Locate the cell with the specified text and output its (x, y) center coordinate. 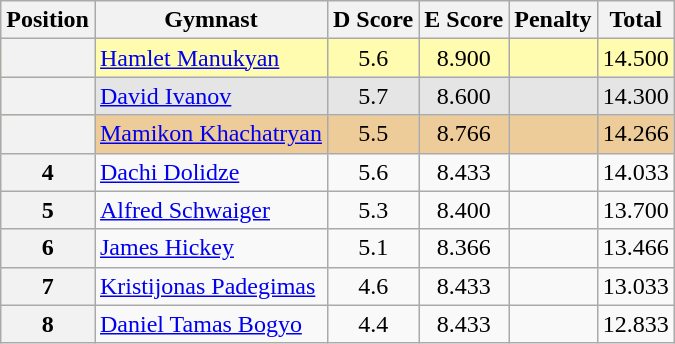
8.600 (464, 96)
David Ivanov (210, 96)
8 (48, 324)
Daniel Tamas Bogyo (210, 324)
D Score (372, 20)
James Hickey (210, 248)
E Score (464, 20)
Mamikon Khachatryan (210, 134)
7 (48, 286)
4 (48, 172)
Alfred Schwaiger (210, 210)
5 (48, 210)
Kristijonas Padegimas (210, 286)
14.033 (636, 172)
Dachi Dolidze (210, 172)
14.500 (636, 58)
4.4 (372, 324)
14.300 (636, 96)
Total (636, 20)
13.033 (636, 286)
Penalty (553, 20)
Position (48, 20)
5.1 (372, 248)
5.5 (372, 134)
Gymnast (210, 20)
4.6 (372, 286)
8.900 (464, 58)
Hamlet Manukyan (210, 58)
14.266 (636, 134)
8.400 (464, 210)
12.833 (636, 324)
13.700 (636, 210)
8.766 (464, 134)
6 (48, 248)
8.366 (464, 248)
5.3 (372, 210)
5.7 (372, 96)
13.466 (636, 248)
